Return the (x, y) coordinate for the center point of the cell that contains the specified text.  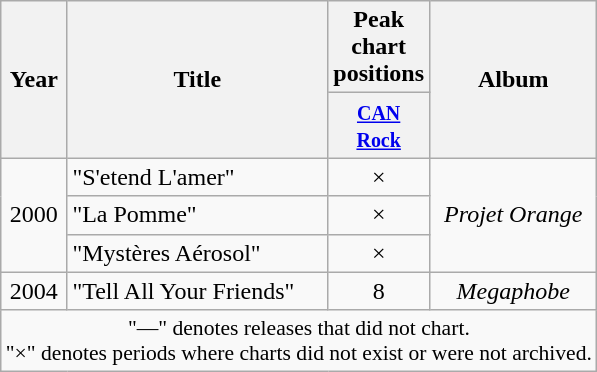
Title (198, 80)
"La Pomme" (198, 215)
2000 (34, 215)
Projet Orange (514, 215)
Year (34, 80)
"Tell All Your Friends" (198, 291)
2004 (34, 291)
8 (379, 291)
Peak chart positions (379, 47)
Megaphobe (514, 291)
"S'etend L'amer" (198, 177)
"Mystères Aérosol" (198, 253)
Album (514, 80)
"—" denotes releases that did not chart."×" denotes periods where charts did not exist or were not archived. (299, 340)
CANRock (379, 126)
